Provide the (x, y) coordinate of the cell's center where the given text is located.  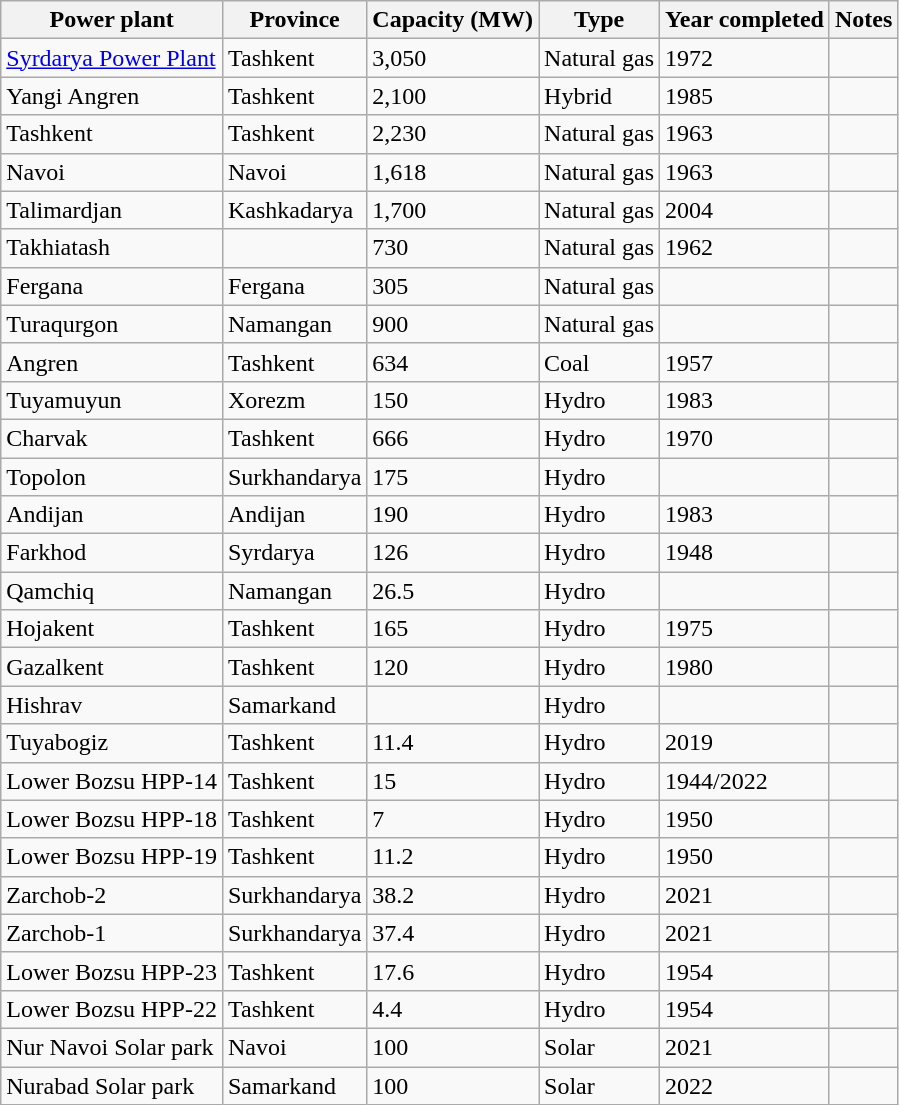
2,100 (453, 96)
1962 (745, 248)
730 (453, 248)
Syrdarya (294, 553)
165 (453, 629)
11.2 (453, 857)
Syrdarya Power Plant (112, 58)
38.2 (453, 895)
305 (453, 286)
Nurabad Solar park (112, 1085)
1980 (745, 667)
Type (600, 20)
1975 (745, 629)
Lower Bozsu HPP-22 (112, 1009)
2,230 (453, 134)
Tuyamuyun (112, 400)
126 (453, 553)
1957 (745, 362)
1948 (745, 553)
Zarchob-2 (112, 895)
1970 (745, 438)
Gazalkent (112, 667)
2022 (745, 1085)
Coal (600, 362)
37.4 (453, 933)
Charvak (112, 438)
Turaqurgon (112, 324)
Tuyabogiz (112, 743)
Yangi Angren (112, 96)
Hishrav (112, 705)
150 (453, 400)
Power plant (112, 20)
1944/2022 (745, 781)
Lower Bozsu HPP-14 (112, 781)
Farkhod (112, 553)
900 (453, 324)
Hojakent (112, 629)
Lower Bozsu HPP-23 (112, 971)
Takhiatash (112, 248)
175 (453, 477)
Kashkadarya (294, 210)
7 (453, 819)
Nur Navoi Solar park (112, 1047)
3,050 (453, 58)
17.6 (453, 971)
Zarchob-1 (112, 933)
Qamchiq (112, 591)
Talimardjan (112, 210)
Hybrid (600, 96)
2019 (745, 743)
Xorezm (294, 400)
120 (453, 667)
26.5 (453, 591)
Angren (112, 362)
1972 (745, 58)
666 (453, 438)
Province (294, 20)
Lower Bozsu HPP-19 (112, 857)
Capacity (MW) (453, 20)
2004 (745, 210)
Notes (863, 20)
1985 (745, 96)
634 (453, 362)
Lower Bozsu HPP-18 (112, 819)
Year completed (745, 20)
4.4 (453, 1009)
15 (453, 781)
190 (453, 515)
11.4 (453, 743)
1,618 (453, 172)
Topolon (112, 477)
1,700 (453, 210)
